Identify which cell holds the provided text, then report its (X, Y) central coordinate. 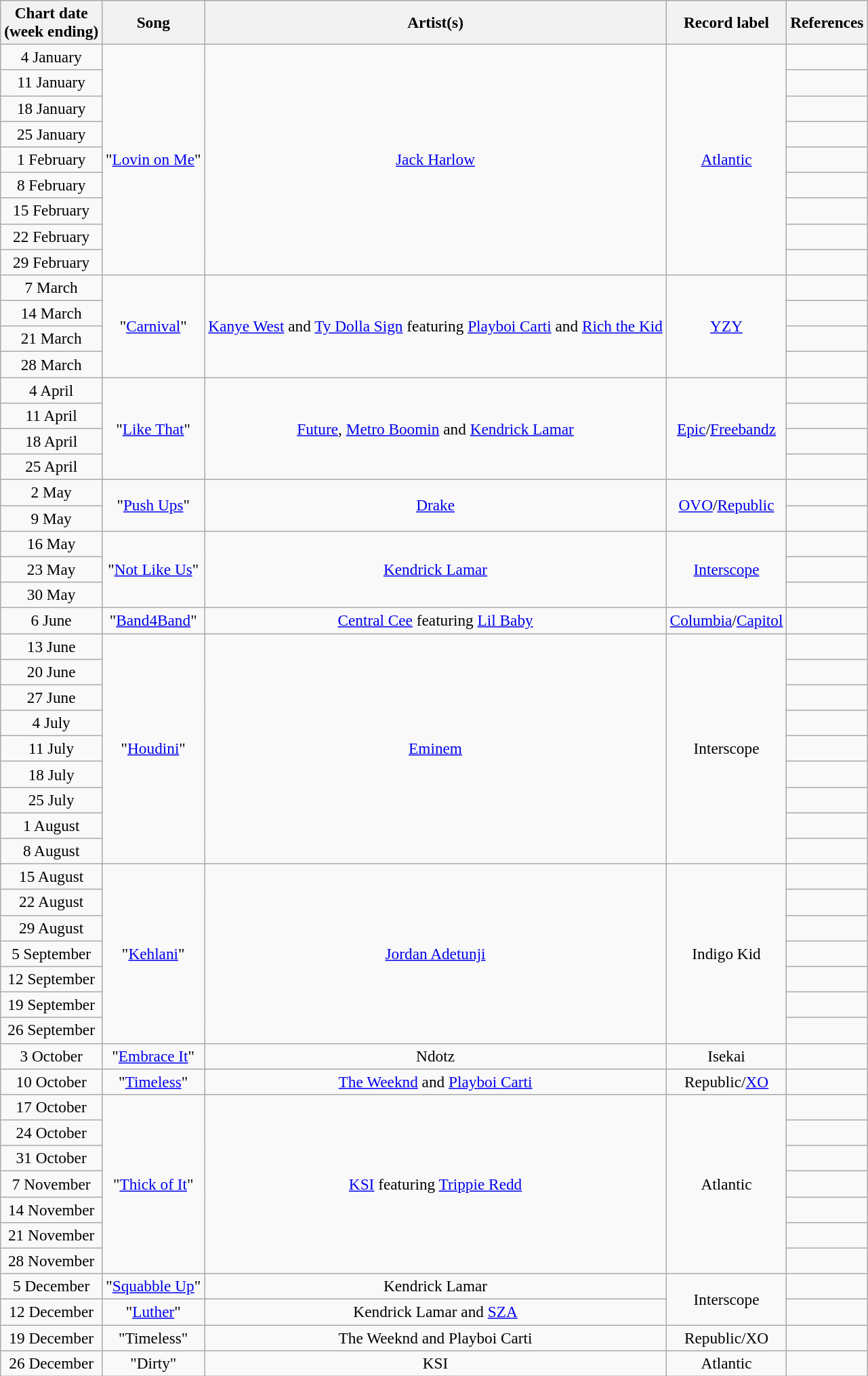
"Squabble Up" (153, 1287)
YZY (726, 325)
"Carnival" (153, 325)
"Houdini" (153, 748)
"Thick of It" (153, 1183)
19 December (51, 1337)
3 October (51, 1056)
26 September (51, 1030)
Columbia/Capitol (726, 620)
Chart date(week ending) (51, 22)
13 June (51, 646)
"Lovin on Me" (153, 159)
Record label (726, 22)
"Embrace It" (153, 1056)
5 September (51, 953)
20 June (51, 672)
27 June (51, 697)
12 September (51, 979)
22 February (51, 237)
4 April (51, 390)
9 May (51, 518)
19 September (51, 1005)
4 January (51, 57)
"Like That" (153, 428)
10 October (51, 1081)
"Kehlani" (153, 953)
6 June (51, 620)
Epic/Freebandz (726, 428)
30 May (51, 594)
18 July (51, 774)
Ndotz (435, 1056)
1 February (51, 159)
8 February (51, 185)
14 March (51, 313)
Jack Harlow (435, 159)
"Push Ups" (153, 505)
21 November (51, 1235)
Indigo Kid (726, 953)
References (827, 22)
KSI featuring Trippie Redd (435, 1183)
"Not Like Us" (153, 569)
"Dirty" (153, 1363)
1 August (51, 825)
14 November (51, 1209)
24 October (51, 1133)
17 October (51, 1107)
Drake (435, 505)
Eminem (435, 748)
2 May (51, 492)
7 November (51, 1183)
15 February (51, 211)
8 August (51, 851)
"Luther" (153, 1312)
26 December (51, 1363)
25 April (51, 467)
25 July (51, 800)
18 April (51, 441)
Central Cee featuring Lil Baby (435, 620)
OVO/Republic (726, 505)
Future, Metro Boomin and Kendrick Lamar (435, 428)
"Band4Band" (153, 620)
5 December (51, 1287)
Kendrick Lamar and SZA (435, 1312)
31 October (51, 1158)
25 January (51, 134)
Jordan Adetunji (435, 953)
23 May (51, 569)
28 November (51, 1261)
18 January (51, 108)
11 April (51, 416)
KSI (435, 1363)
11 January (51, 83)
28 March (51, 364)
Isekai (726, 1056)
21 March (51, 339)
29 February (51, 262)
Artist(s) (435, 22)
16 May (51, 544)
29 August (51, 928)
7 March (51, 287)
11 July (51, 748)
22 August (51, 902)
4 July (51, 723)
12 December (51, 1312)
15 August (51, 876)
Song (153, 22)
Kanye West and Ty Dolla Sign featuring Playboi Carti and Rich the Kid (435, 325)
